Determine the [X, Y] coordinate at the center of the cell enclosing the given text.  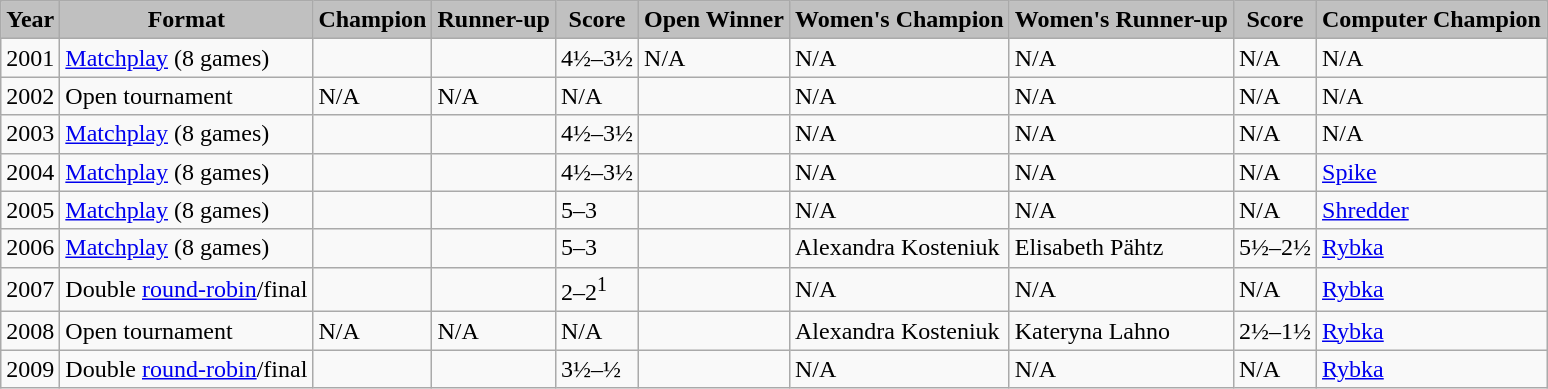
2005 [30, 210]
Spike [1432, 172]
2003 [30, 134]
2001 [30, 58]
Shredder [1432, 210]
Champion [372, 20]
Open Winner [714, 20]
2–21 [596, 290]
5½–2½ [1274, 248]
2006 [30, 248]
2002 [30, 96]
Kateryna Lahno [1121, 331]
2009 [30, 369]
2004 [30, 172]
3½–½ [596, 369]
Women's Champion [899, 20]
Computer Champion [1432, 20]
Women's Runner-up [1121, 20]
Year [30, 20]
Runner-up [494, 20]
Format [186, 20]
2007 [30, 290]
Elisabeth Pähtz [1121, 248]
2008 [30, 331]
2½–1½ [1274, 331]
